Provide the (X, Y) coordinate of the cell's center where the given text is located.  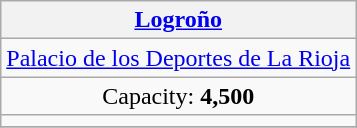
Palacio de los Deportes de La Rioja (178, 58)
Capacity: 4,500 (178, 96)
Logroño (178, 20)
